Determine the [x, y] coordinate at the center of the cell enclosing the given text.  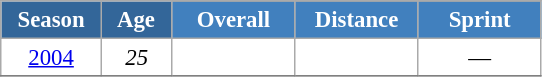
2004 [52, 58]
— [480, 58]
Sprint [480, 20]
Distance [356, 20]
Season [52, 20]
Age [136, 20]
Overall [234, 20]
25 [136, 58]
